Identify which cell holds the provided text, then report its [X, Y] central coordinate. 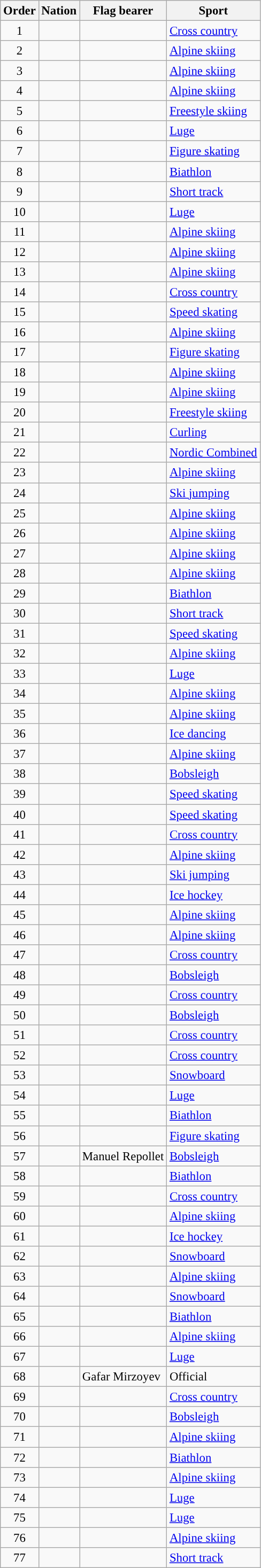
7 [19, 151]
14 [19, 292]
Curling [213, 432]
59 [19, 1196]
47 [19, 955]
43 [19, 874]
51 [19, 1035]
52 [19, 1055]
Flag bearer [123, 11]
26 [19, 533]
40 [19, 814]
57 [19, 1156]
2 [19, 51]
46 [19, 935]
34 [19, 694]
70 [19, 1417]
67 [19, 1357]
21 [19, 432]
50 [19, 1015]
37 [19, 754]
71 [19, 1437]
54 [19, 1096]
5 [19, 111]
75 [19, 1517]
69 [19, 1397]
68 [19, 1377]
Gafar Mirzoyev [123, 1377]
53 [19, 1075]
23 [19, 473]
35 [19, 714]
18 [19, 372]
15 [19, 312]
36 [19, 734]
76 [19, 1538]
27 [19, 553]
10 [19, 212]
48 [19, 975]
20 [19, 413]
39 [19, 794]
29 [19, 593]
55 [19, 1116]
42 [19, 855]
Nation [59, 11]
45 [19, 915]
44 [19, 895]
56 [19, 1136]
61 [19, 1236]
74 [19, 1497]
13 [19, 272]
Ice dancing [213, 734]
19 [19, 392]
58 [19, 1176]
30 [19, 614]
3 [19, 71]
Sport [213, 11]
65 [19, 1317]
32 [19, 654]
41 [19, 834]
22 [19, 453]
72 [19, 1457]
16 [19, 332]
33 [19, 674]
77 [19, 1558]
17 [19, 352]
9 [19, 191]
Manuel Repollet [123, 1156]
25 [19, 513]
6 [19, 131]
12 [19, 252]
49 [19, 995]
66 [19, 1337]
28 [19, 573]
24 [19, 493]
Official [213, 1377]
38 [19, 774]
60 [19, 1216]
64 [19, 1297]
Nordic Combined [213, 453]
73 [19, 1477]
1 [19, 31]
11 [19, 231]
63 [19, 1276]
Order [19, 11]
4 [19, 91]
62 [19, 1256]
8 [19, 172]
31 [19, 633]
